Find where the given text appears and provide that cell's center as [x, y] coordinate. 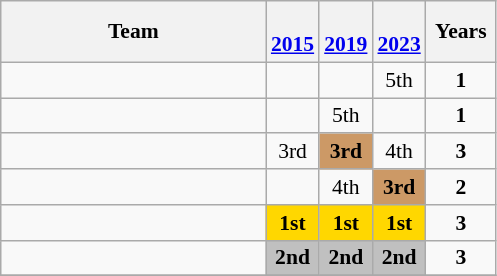
2019 [346, 32]
Team [134, 32]
2023 [398, 32]
2 [461, 187]
Years [461, 32]
2015 [292, 32]
